Detect which cell encompasses the target text, then output its (X, Y) center coordinate. 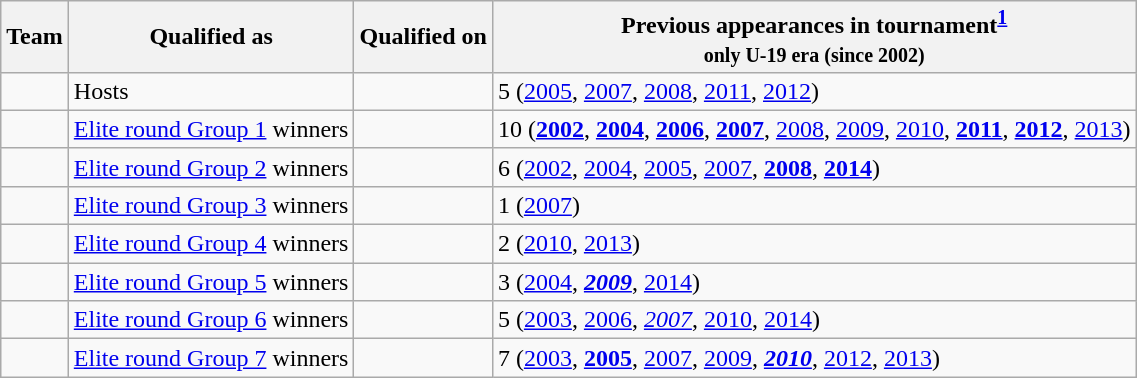
10 (2002, 2004, 2006, 2007, 2008, 2009, 2010, 2011, 2012, 2013) (814, 129)
Qualified as (211, 37)
Elite round Group 3 winners (211, 205)
Previous appearances in tournament1only U-19 era (since 2002) (814, 37)
Elite round Group 2 winners (211, 167)
Elite round Group 5 winners (211, 282)
Qualified on (423, 37)
Elite round Group 1 winners (211, 129)
Elite round Group 4 winners (211, 244)
Team (35, 37)
Elite round Group 6 winners (211, 320)
5 (2005, 2007, 2008, 2011, 2012) (814, 91)
Hosts (211, 91)
7 (2003, 2005, 2007, 2009, 2010, 2012, 2013) (814, 358)
5 (2003, 2006, 2007, 2010, 2014) (814, 320)
2 (2010, 2013) (814, 244)
Elite round Group 7 winners (211, 358)
6 (2002, 2004, 2005, 2007, 2008, 2014) (814, 167)
1 (2007) (814, 205)
3 (2004, 2009, 2014) (814, 282)
